For the text-containing cell, return its midpoint in (X, Y) coordinate format. 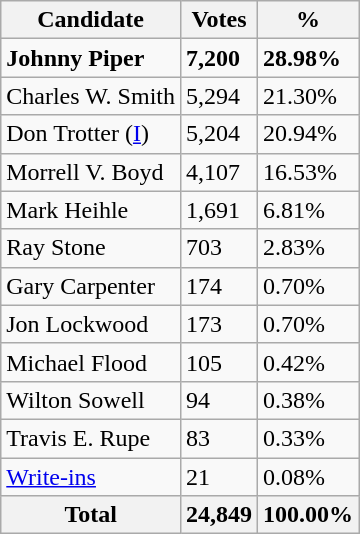
16.53% (308, 172)
Candidate (91, 20)
Travis E. Rupe (91, 438)
Wilton Sowell (91, 400)
0.42% (308, 362)
Total (91, 515)
2.83% (308, 248)
Gary Carpenter (91, 286)
5,204 (218, 134)
173 (218, 324)
Write-ins (91, 477)
0.33% (308, 438)
20.94% (308, 134)
Johnny Piper (91, 58)
4,107 (218, 172)
% (308, 20)
1,691 (218, 210)
Don Trotter (I) (91, 134)
Votes (218, 20)
21 (218, 477)
Ray Stone (91, 248)
28.98% (308, 58)
24,849 (218, 515)
100.00% (308, 515)
5,294 (218, 96)
703 (218, 248)
6.81% (308, 210)
0.08% (308, 477)
174 (218, 286)
Mark Heihle (91, 210)
105 (218, 362)
Jon Lockwood (91, 324)
94 (218, 400)
21.30% (308, 96)
0.38% (308, 400)
83 (218, 438)
7,200 (218, 58)
Morrell V. Boyd (91, 172)
Michael Flood (91, 362)
Charles W. Smith (91, 96)
